Search for the cell housing the specified text and yield its [x, y] center coordinate. 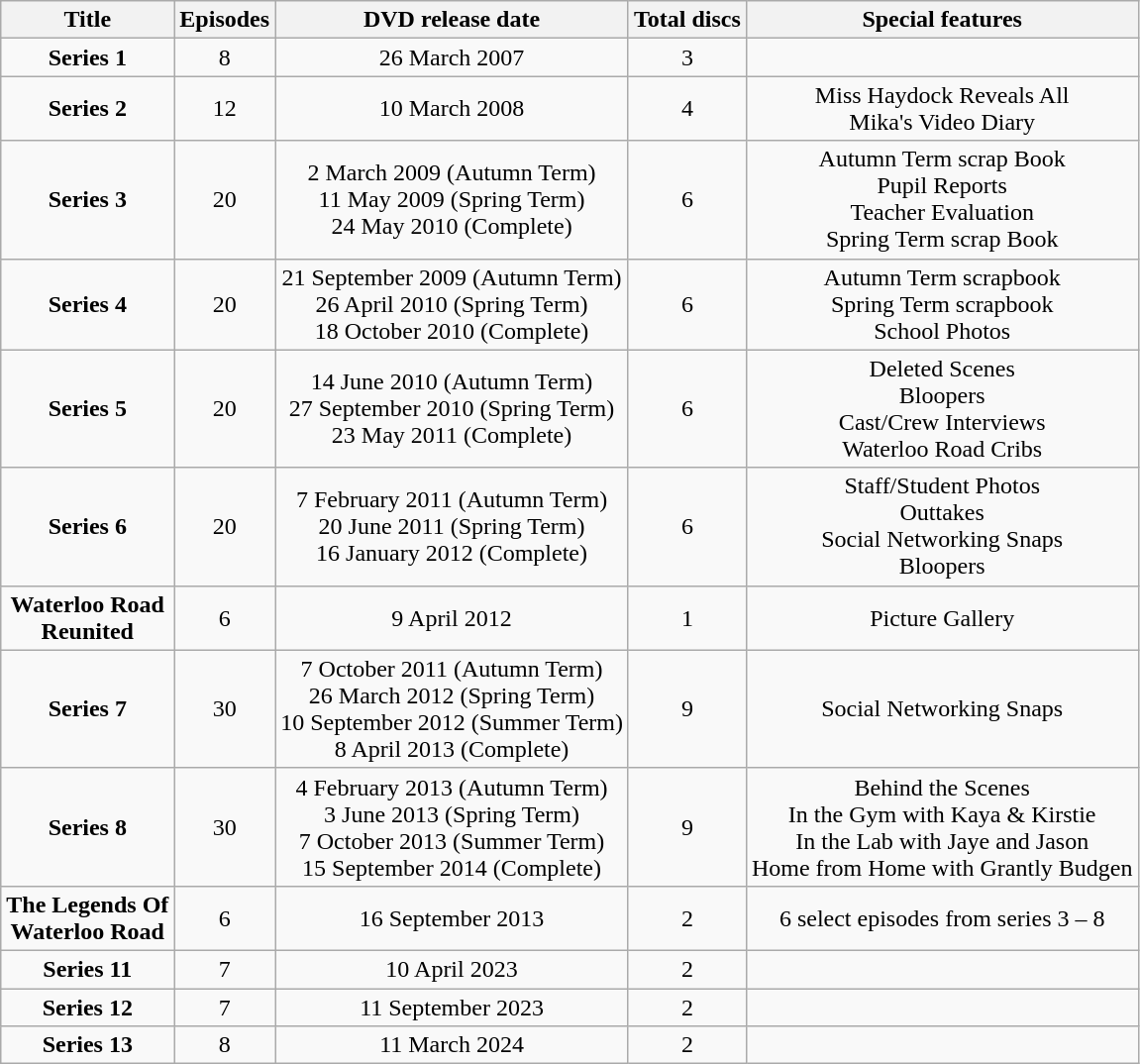
21 September 2009 (Autumn Term)26 April 2010 (Spring Term)18 October 2010 (Complete) [452, 304]
11 March 2024 [452, 1045]
16 September 2013 [452, 917]
2 March 2009 (Autumn Term)11 May 2009 (Spring Term)24 May 2010 (Complete) [452, 200]
6 select episodes from series 3 – 8 [942, 917]
Episodes [225, 20]
7 October 2011 (Autumn Term)26 March 2012 (Spring Term)10 September 2012 (Summer Term)8 April 2013 (Complete) [452, 709]
The Legends OfWaterloo Road [87, 917]
Series 4 [87, 304]
4 February 2013 (Autumn Term) 3 June 2013 (Spring Term) 7 October 2013 (Summer Term) 15 September 2014 (Complete) [452, 826]
4 [687, 109]
Staff/Student PhotosOuttakesSocial Networking SnapsBloopers [942, 527]
12 [225, 109]
Autumn Term scrap BookPupil ReportsTeacher EvaluationSpring Term scrap Book [942, 200]
10 April 2023 [452, 969]
Series 5 [87, 408]
26 March 2007 [452, 57]
Social Networking Snaps [942, 709]
10 March 2008 [452, 109]
Title [87, 20]
Series 2 [87, 109]
Special features [942, 20]
Series 6 [87, 527]
Behind the ScenesIn the Gym with Kaya & KirstieIn the Lab with Jaye and JasonHome from Home with Grantly Budgen [942, 826]
Series 12 [87, 1008]
Miss Haydock Reveals AllMika's Video Diary [942, 109]
Series 3 [87, 200]
Series 8 [87, 826]
Autumn Term scrapbookSpring Term scrapbookSchool Photos [942, 304]
Series 7 [87, 709]
7 February 2011 (Autumn Term)20 June 2011 (Spring Term) 16 January 2012 (Complete) [452, 527]
Series 11 [87, 969]
DVD release date [452, 20]
Picture Gallery [942, 618]
Deleted ScenesBloopersCast/Crew InterviewsWaterloo Road Cribs [942, 408]
Waterloo RoadReunited [87, 618]
14 June 2010 (Autumn Term)27 September 2010 (Spring Term)23 May 2011 (Complete) [452, 408]
9 April 2012 [452, 618]
11 September 2023 [452, 1008]
Series 1 [87, 57]
Series 13 [87, 1045]
Total discs [687, 20]
1 [687, 618]
3 [687, 57]
